Find where the given text appears and provide that cell's center as [X, Y] coordinate. 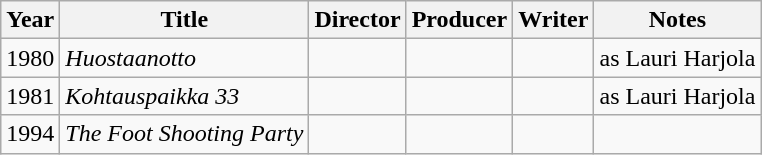
Huostaanotto [184, 58]
Producer [460, 20]
Notes [678, 20]
Kohtauspaikka 33 [184, 96]
Year [30, 20]
Writer [554, 20]
Director [358, 20]
Title [184, 20]
1994 [30, 134]
1980 [30, 58]
1981 [30, 96]
The Foot Shooting Party [184, 134]
